Detect which cell encompasses the target text, then output its [X, Y] center coordinate. 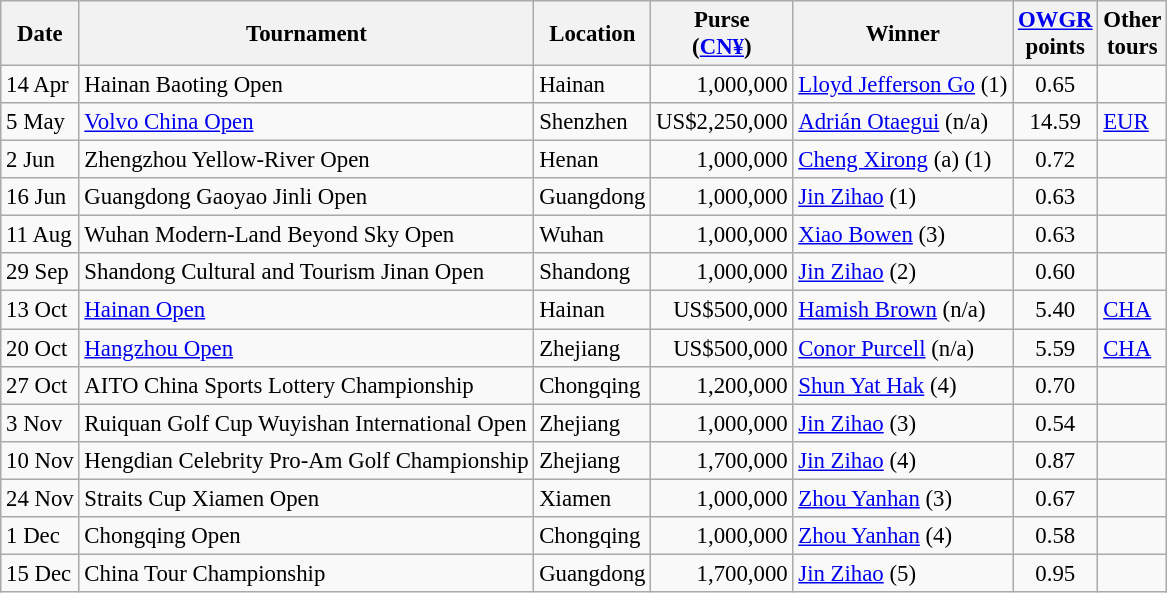
24 Nov [40, 498]
Guangdong Gaoyao Jinli Open [306, 197]
Location [592, 34]
2 Jun [40, 160]
Hainan Baoting Open [306, 85]
11 Aug [40, 235]
EUR [1132, 122]
5.59 [1056, 348]
Hengdian Celebrity Pro-Am Golf Championship [306, 460]
Hainan Open [306, 310]
Shandong Cultural and Tourism Jinan Open [306, 273]
0.60 [1056, 273]
Xiao Bowen (3) [903, 235]
0.95 [1056, 573]
0.87 [1056, 460]
10 Nov [40, 460]
Purse(CN¥) [722, 34]
Volvo China Open [306, 122]
Jin Zihao (5) [903, 573]
AITO China Sports Lottery Championship [306, 385]
14.59 [1056, 122]
Lloyd Jefferson Go (1) [903, 85]
3 Nov [40, 423]
Date [40, 34]
0.54 [1056, 423]
5 May [40, 122]
Winner [903, 34]
Zhou Yanhan (3) [903, 498]
14 Apr [40, 85]
China Tour Championship [306, 573]
27 Oct [40, 385]
15 Dec [40, 573]
Othertours [1132, 34]
1 Dec [40, 536]
OWGRpoints [1056, 34]
Adrián Otaegui (n/a) [903, 122]
Chongqing Open [306, 536]
Jin Zihao (1) [903, 197]
Xiamen [592, 498]
29 Sep [40, 273]
Henan [592, 160]
Ruiquan Golf Cup Wuyishan International Open [306, 423]
Hangzhou Open [306, 348]
Jin Zihao (2) [903, 273]
0.58 [1056, 536]
Jin Zihao (4) [903, 460]
Hamish Brown (n/a) [903, 310]
Straits Cup Xiamen Open [306, 498]
Zhengzhou Yellow-River Open [306, 160]
Tournament [306, 34]
13 Oct [40, 310]
Shenzhen [592, 122]
Cheng Xirong (a) (1) [903, 160]
Wuhan [592, 235]
16 Jun [40, 197]
0.67 [1056, 498]
0.65 [1056, 85]
20 Oct [40, 348]
US$2,250,000 [722, 122]
Shun Yat Hak (4) [903, 385]
0.70 [1056, 385]
0.72 [1056, 160]
5.40 [1056, 310]
Jin Zihao (3) [903, 423]
Wuhan Modern-Land Beyond Sky Open [306, 235]
Zhou Yanhan (4) [903, 536]
Conor Purcell (n/a) [903, 348]
1,200,000 [722, 385]
Shandong [592, 273]
